Locate the cell with the specified text and output its [x, y] center coordinate. 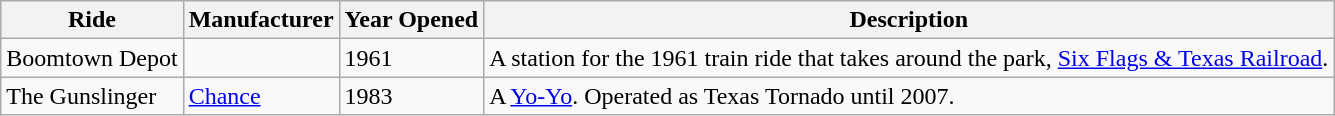
A Yo-Yo. Operated as Texas Tornado until 2007. [909, 96]
Chance [261, 96]
Description [909, 20]
1961 [412, 58]
A station for the 1961 train ride that takes around the park, Six Flags & Texas Railroad. [909, 58]
Ride [92, 20]
Manufacturer [261, 20]
Year Opened [412, 20]
The Gunslinger [92, 96]
1983 [412, 96]
Boomtown Depot [92, 58]
